Detect which cell encompasses the target text, then output its (x, y) center coordinate. 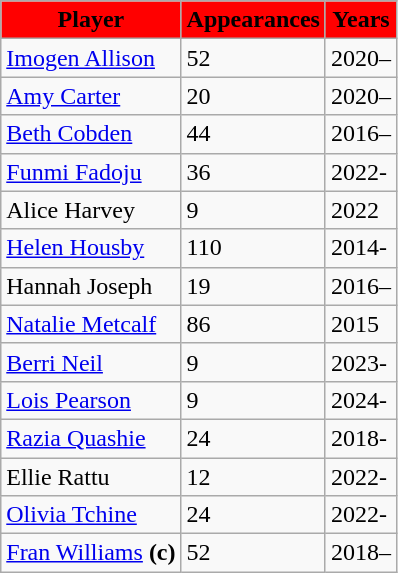
2022 (360, 210)
12 (253, 477)
19 (253, 286)
Berri Neil (91, 362)
20 (253, 96)
Lois Pearson (91, 400)
Imogen Allison (91, 58)
2015 (360, 324)
2023- (360, 362)
110 (253, 248)
Beth Cobden (91, 134)
Helen Housby (91, 248)
Funmi Fadoju (91, 172)
Ellie Rattu (91, 477)
Amy Carter (91, 96)
86 (253, 324)
Player (91, 20)
Hannah Joseph (91, 286)
Olivia Tchine (91, 515)
2014- (360, 248)
Fran Williams (c) (91, 553)
44 (253, 134)
2018– (360, 553)
Appearances (253, 20)
36 (253, 172)
2018- (360, 438)
Natalie Metcalf (91, 324)
Years (360, 20)
Alice Harvey (91, 210)
2024- (360, 400)
Razia Quashie (91, 438)
